Find where the given text appears and provide that cell's center as (X, Y) coordinate. 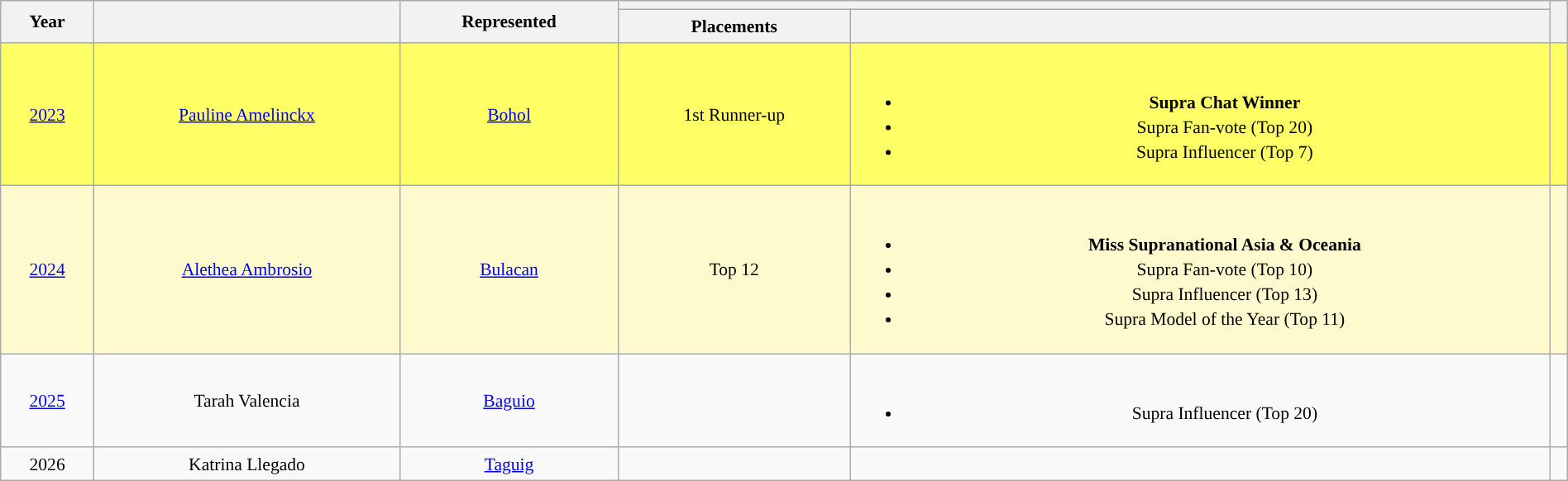
Pauline Amelinckx (246, 114)
Placements (734, 26)
Katrina Llegado (246, 464)
Alethea Ambrosio (246, 269)
Represented (509, 21)
Miss Supranational Asia & OceaniaSupra Fan-vote (Top 10)Supra Influencer (Top 13)Supra Model of the Year (Top 11) (1200, 269)
Tarah Valencia (246, 400)
Supra Chat WinnerSupra Fan-vote (Top 20)Supra Influencer (Top 7) (1200, 114)
2024 (48, 269)
Bohol (509, 114)
Baguio (509, 400)
Top 12 (734, 269)
Bulacan (509, 269)
Supra Influencer (Top 20) (1200, 400)
Taguig (509, 464)
Year (48, 21)
2026 (48, 464)
2025 (48, 400)
2023 (48, 114)
1st Runner-up (734, 114)
